Determine the (x, y) coordinate at the center of the cell enclosing the given text.  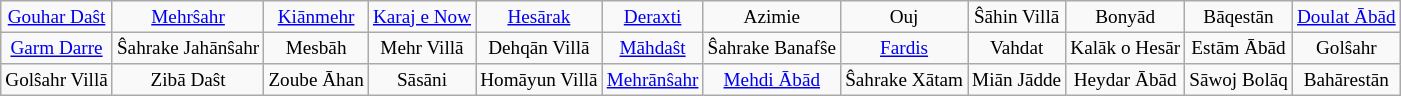
Bahārestān (1346, 80)
Ouj (904, 17)
Miān Jādde (1017, 80)
Golŝahr Villā (57, 80)
Garm Darre (57, 48)
Deraxti (652, 17)
Sāsāni (422, 80)
Fardis (904, 48)
Karaj e Now (422, 17)
Sāwoj Bolāq (1239, 80)
Ŝahrake Xātam (904, 80)
Azimie (772, 17)
Homāyun Villā (540, 80)
Dehqān Villā (540, 48)
Doulat Ābād (1346, 17)
Zoube Āhan (316, 80)
Mehrŝahr (188, 17)
Hesārak (540, 17)
Golŝahr (1346, 48)
Ŝāhin Villā (1017, 17)
Ŝahrake Banafŝe (772, 48)
Mesbāh (316, 48)
Kiānmehr (316, 17)
Estām Ābād (1239, 48)
Heydar Ābād (1126, 80)
Mehdi Ābād (772, 80)
Māhdaŝt (652, 48)
Vahdat (1017, 48)
Gouhar Daŝt (57, 17)
Zibā Daŝt (188, 80)
Ŝahrake Jahānŝahr (188, 48)
Mehrānŝahr (652, 80)
Kalāk o Hesār (1126, 48)
Bonyād (1126, 17)
Bāqestān (1239, 17)
Mehr Villā (422, 48)
